For the text-containing cell, return its midpoint in (X, Y) coordinate format. 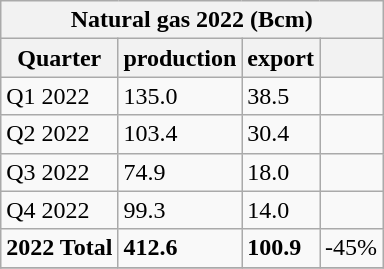
2022 Total (60, 248)
99.3 (180, 210)
export (281, 58)
38.5 (281, 96)
Quarter (60, 58)
103.4 (180, 134)
Q1 2022 (60, 96)
14.0 (281, 210)
18.0 (281, 172)
Q3 2022 (60, 172)
production (180, 58)
412.6 (180, 248)
135.0 (180, 96)
-45% (352, 248)
Q4 2022 (60, 210)
74.9 (180, 172)
Q2 2022 (60, 134)
Natural gas 2022 (Bcm) (192, 20)
30.4 (281, 134)
100.9 (281, 248)
